Return the [X, Y] coordinate for the center point of the cell that contains the specified text.  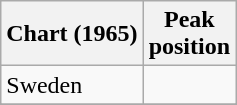
Chart (1965) [72, 34]
Sweden [72, 85]
Peakposition [189, 34]
